Output the [X, Y] coordinate of the center of the cell containing the given text.  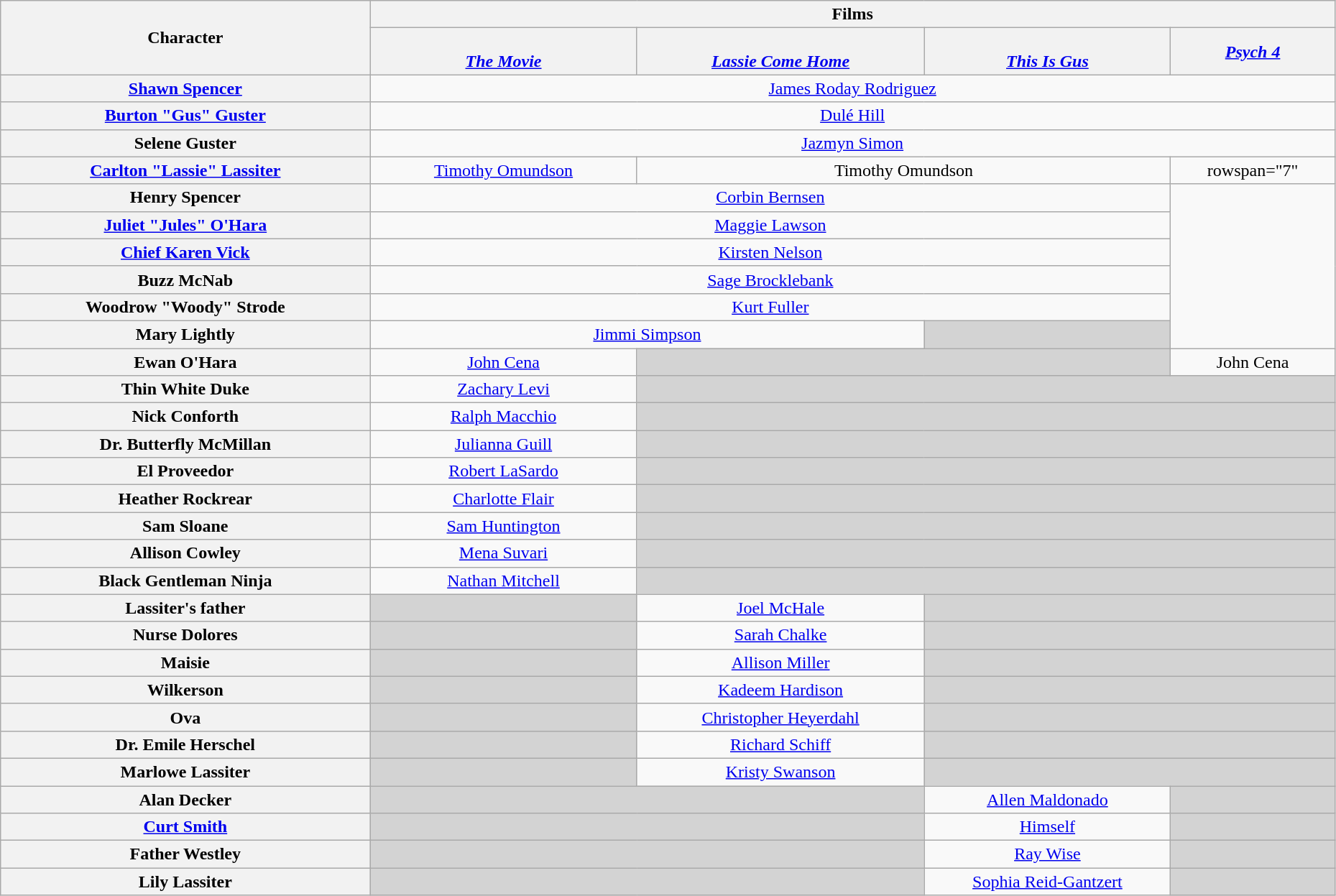
This Is Gus [1048, 52]
Nathan Mitchell [503, 581]
Thin White Duke [185, 389]
Robert LaSardo [503, 471]
Kristy Swanson [780, 772]
Sarah Chalke [780, 635]
Kadeem Hardison [780, 690]
Corbin Bernsen [770, 198]
Mary Lightly [185, 334]
Kirsten Nelson [770, 252]
Alan Decker [185, 800]
Burton "Gus" Guster [185, 116]
Maisie [185, 662]
Richard Schiff [780, 744]
Juliet "Jules" O'Hara [185, 225]
Allen Maldonado [1048, 800]
Father Westley [185, 854]
Allison Cowley [185, 553]
Jazmyn Simon [852, 143]
Sophia Reid-Gantzert [1048, 882]
Henry Spencer [185, 198]
Curt Smith [185, 827]
Ewan O'Hara [185, 361]
rowspan="7" [1253, 170]
Shawn Spencer [185, 88]
Christopher Heyerdahl [780, 717]
Charlotte Flair [503, 499]
Dr. Emile Herschel [185, 744]
Character [185, 37]
Maggie Lawson [770, 225]
Jimmi Simpson [647, 334]
Psych 4 [1253, 52]
Carlton "Lassie" Lassiter [185, 170]
Woodrow "Woody" Strode [185, 307]
Nurse Dolores [185, 635]
James Roday Rodriguez [852, 88]
Ova [185, 717]
Kurt Fuller [770, 307]
Sage Brocklebank [770, 280]
Lassiter's father [185, 608]
El Proveedor [185, 471]
Black Gentleman Ninja [185, 581]
Julianna Guill [503, 444]
Lassie Come Home [780, 52]
Films [852, 14]
Chief Karen Vick [185, 252]
Buzz McNab [185, 280]
Joel McHale [780, 608]
Lily Lassiter [185, 882]
Selene Guster [185, 143]
Mena Suvari [503, 553]
Marlowe Lassiter [185, 772]
Dulé Hill [852, 116]
Nick Conforth [185, 417]
Ray Wise [1048, 854]
Ralph Macchio [503, 417]
Wilkerson [185, 690]
Allison Miller [780, 662]
Dr. Butterfly McMillan [185, 444]
Sam Huntington [503, 526]
Sam Sloane [185, 526]
The Movie [503, 52]
Heather Rockrear [185, 499]
Zachary Levi [503, 389]
Himself [1048, 827]
